Provide the (x, y) coordinate of the cell's center where the given text is located.  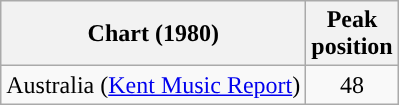
48 (352, 85)
Australia (Kent Music Report) (154, 85)
Chart (1980) (154, 34)
Peakposition (352, 34)
